Scan for the cell matching the given text and deliver its [X, Y] coordinate at center. 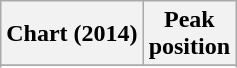
Chart (2014) [72, 34]
Peakposition [189, 34]
